Provide the [x, y] coordinate of the cell's center where the given text is located.  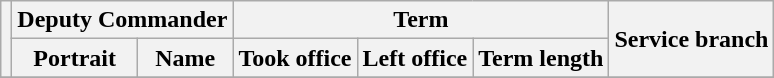
Left office [415, 58]
Term length [541, 58]
Service branch [692, 39]
Term [421, 20]
Portrait [75, 58]
Deputy Commander [122, 20]
Took office [295, 58]
Name [186, 58]
